Identify which cell holds the provided text, then report its (x, y) central coordinate. 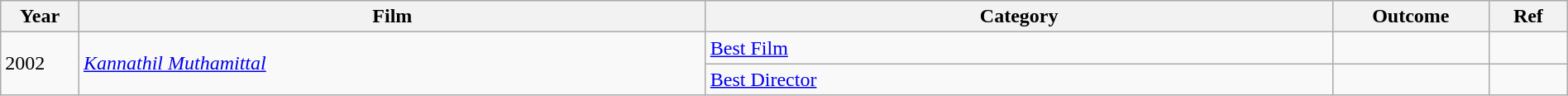
Film (392, 17)
Outcome (1411, 17)
Kannathil Muthamittal (392, 64)
Best Director (1019, 79)
Best Film (1019, 48)
2002 (40, 64)
Year (40, 17)
Ref (1528, 17)
Category (1019, 17)
